Find where the given text appears and provide that cell's center as [x, y] coordinate. 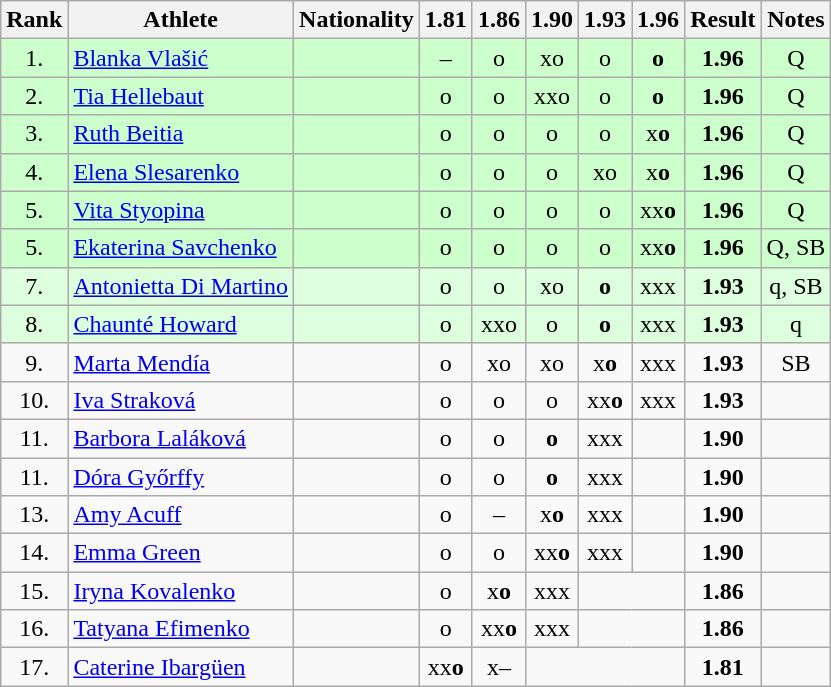
4. [34, 172]
Barbora Laláková [181, 438]
Emma Green [181, 553]
Amy Acuff [181, 515]
15. [34, 591]
Elena Slesarenko [181, 172]
Chaunté Howard [181, 324]
Caterine Ibargüen [181, 667]
Iryna Kovalenko [181, 591]
Ekaterina Savchenko [181, 248]
10. [34, 400]
1. [34, 58]
8. [34, 324]
13. [34, 515]
Blanka Vlašić [181, 58]
SB [796, 362]
q, SB [796, 286]
Tatyana Efimenko [181, 629]
Antonietta Di Martino [181, 286]
Marta Mendía [181, 362]
Result [723, 20]
Dóra Győrffy [181, 477]
16. [34, 629]
Notes [796, 20]
Iva Straková [181, 400]
Tia Hellebaut [181, 96]
Athlete [181, 20]
3. [34, 134]
Ruth Beitia [181, 134]
14. [34, 553]
17. [34, 667]
q [796, 324]
9. [34, 362]
2. [34, 96]
Rank [34, 20]
Q, SB [796, 248]
x– [498, 667]
Nationality [357, 20]
Vita Styopina [181, 210]
7. [34, 286]
